For the text-containing cell, return its midpoint in (x, y) coordinate format. 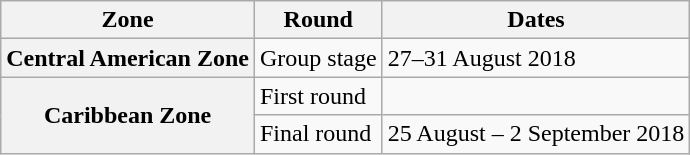
Round (318, 20)
Zone (128, 20)
Group stage (318, 58)
First round (318, 96)
27–31 August 2018 (536, 58)
25 August – 2 September 2018 (536, 134)
Caribbean Zone (128, 115)
Central American Zone (128, 58)
Dates (536, 20)
Final round (318, 134)
